Return the (x, y) coordinate for the center point of the cell that contains the specified text.  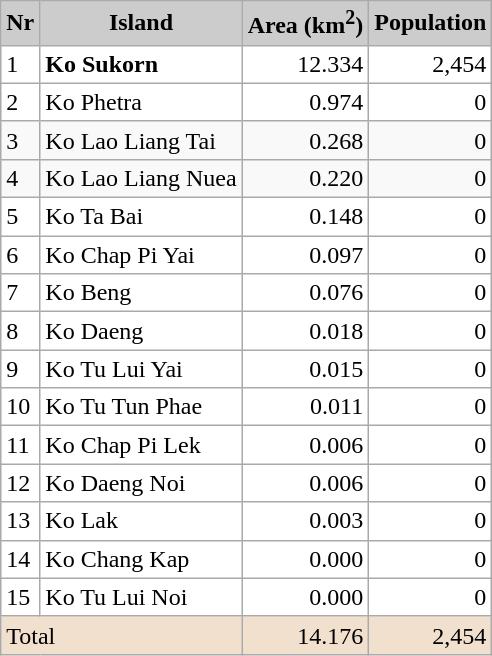
Total (122, 635)
14 (20, 559)
Ko Sukorn (141, 64)
Island (141, 24)
Nr (20, 24)
Area (km2) (306, 24)
0.148 (306, 217)
0.268 (306, 140)
14.176 (306, 635)
Ko Ta Bai (141, 217)
12.334 (306, 64)
2 (20, 102)
11 (20, 445)
Population (430, 24)
Ko Tu Tun Phae (141, 407)
0.076 (306, 293)
4 (20, 178)
0.011 (306, 407)
1 (20, 64)
Ko Chang Kap (141, 559)
Ko Lao Liang Nuea (141, 178)
13 (20, 521)
15 (20, 597)
Ko Chap Pi Yai (141, 255)
3 (20, 140)
Ko Daeng Noi (141, 483)
0.003 (306, 521)
Ko Lak (141, 521)
0.220 (306, 178)
Ko Beng (141, 293)
0.015 (306, 369)
Ko Daeng (141, 331)
Ko Tu Lui Yai (141, 369)
9 (20, 369)
0.974 (306, 102)
5 (20, 217)
Ko Lao Liang Tai (141, 140)
10 (20, 407)
0.097 (306, 255)
8 (20, 331)
Ko Phetra (141, 102)
7 (20, 293)
6 (20, 255)
0.018 (306, 331)
12 (20, 483)
Ko Tu Lui Noi (141, 597)
Ko Chap Pi Lek (141, 445)
